Capture the cell that displays the provided text and extract its (X, Y) central coordinate. 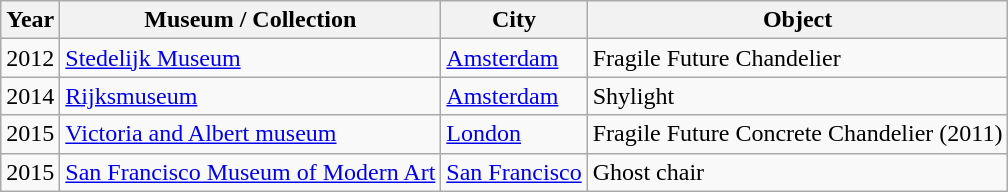
Object (798, 20)
2012 (30, 58)
Museum / Collection (250, 20)
London (514, 134)
San Francisco (514, 172)
Rijksmuseum (250, 96)
San Francisco Museum of Modern Art (250, 172)
Stedelijk Museum (250, 58)
Year (30, 20)
Fragile Future Chandelier (798, 58)
Ghost chair (798, 172)
Shylight (798, 96)
City (514, 20)
2014 (30, 96)
Victoria and Albert museum (250, 134)
Fragile Future Concrete Chandelier (2011) (798, 134)
